Provide the (x, y) coordinate of the cell's center where the given text is located.  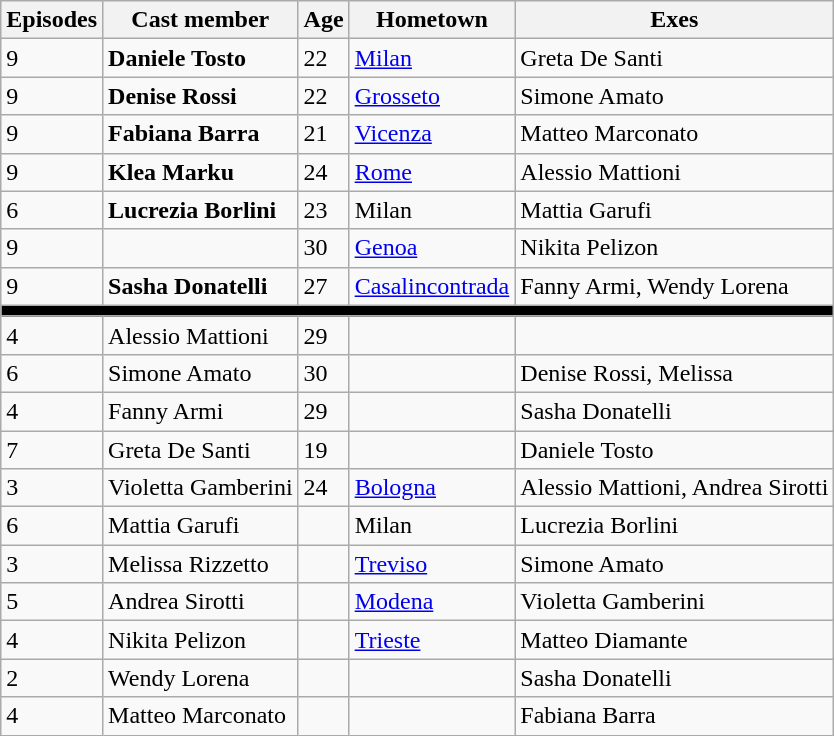
27 (324, 286)
Fanny Armi, Wendy Lorena (674, 286)
5 (52, 602)
Rome (432, 172)
Grosseto (432, 96)
Wendy Lorena (201, 678)
Trieste (432, 640)
Casalincontrada (432, 286)
2 (52, 678)
Vicenza (432, 134)
Matteo Diamante (674, 640)
Klea Marku (201, 172)
Modena (432, 602)
21 (324, 134)
Episodes (52, 20)
Andrea Sirotti (201, 602)
Genoa (432, 248)
23 (324, 210)
Hometown (432, 20)
Fanny Armi (201, 411)
Treviso (432, 564)
Bologna (432, 488)
19 (324, 449)
7 (52, 449)
Age (324, 20)
Denise Rossi, Melissa (674, 373)
Melissa Rizzetto (201, 564)
Cast member (201, 20)
Denise Rossi (201, 96)
Alessio Mattioni, Andrea Sirotti (674, 488)
Exes (674, 20)
